Provide the (x, y) coordinate of the cell's center where the given text is located.  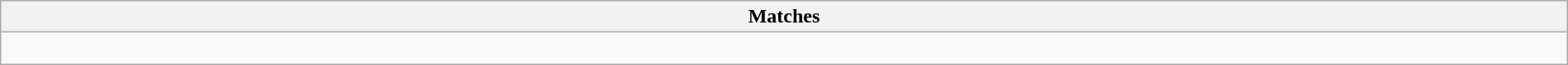
Matches (784, 17)
